Provide the (x, y) coordinate of the cell's center where the given text is located.  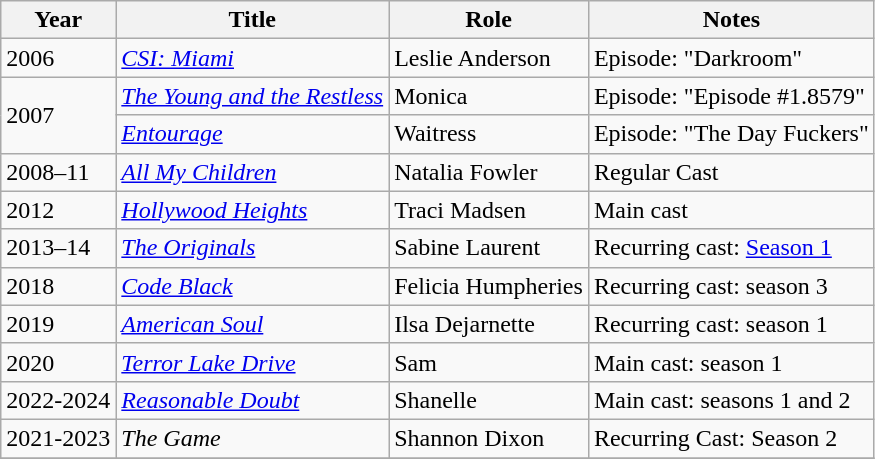
The Game (252, 438)
Traci Madsen (489, 210)
Ilsa Dejarnette (489, 324)
Natalia Fowler (489, 172)
Recurring cast: season 1 (731, 324)
Waitress (489, 134)
2019 (58, 324)
2013–14 (58, 248)
Reasonable Doubt (252, 400)
2012 (58, 210)
Hollywood Heights (252, 210)
2007 (58, 115)
Title (252, 20)
The Originals (252, 248)
Terror Lake Drive (252, 362)
Recurring cast: Season 1 (731, 248)
Main cast: seasons 1 and 2 (731, 400)
2020 (58, 362)
Monica (489, 96)
Role (489, 20)
Leslie Anderson (489, 58)
CSI: Miami (252, 58)
Episode: "Episode #1.8579" (731, 96)
Main cast (731, 210)
Year (58, 20)
2008–11 (58, 172)
All My Children (252, 172)
2018 (58, 286)
Notes (731, 20)
Recurring Cast: Season 2 (731, 438)
Shannon Dixon (489, 438)
Code Black (252, 286)
Shanelle (489, 400)
2021-2023 (58, 438)
Episode: "The Day Fuckers" (731, 134)
American Soul (252, 324)
Sabine Laurent (489, 248)
Recurring cast: season 3 (731, 286)
2006 (58, 58)
Entourage (252, 134)
Sam (489, 362)
2022-2024 (58, 400)
Felicia Humpheries (489, 286)
The Young and the Restless (252, 96)
Main cast: season 1 (731, 362)
Regular Cast (731, 172)
Episode: "Darkroom" (731, 58)
